Scan for the cell matching the given text and deliver its [X, Y] coordinate at center. 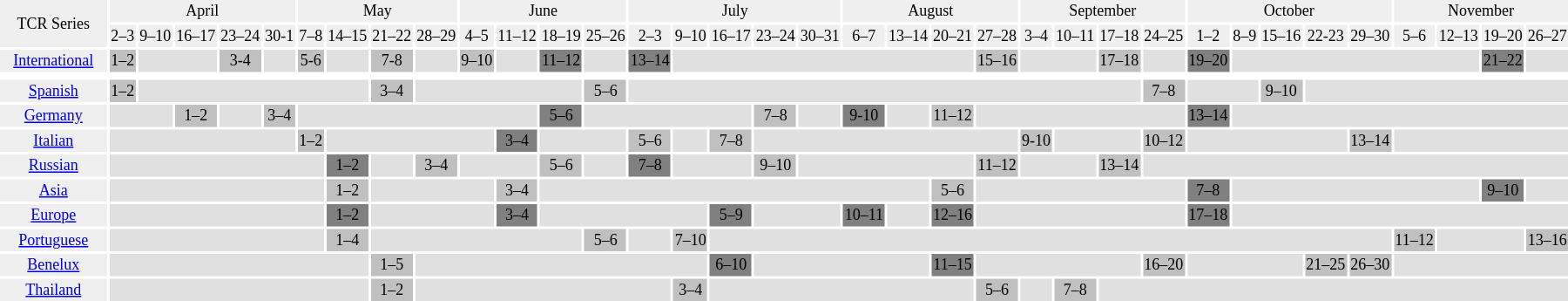
May [378, 11]
6–7 [864, 36]
21–25 [1326, 265]
5–9 [731, 215]
12–13 [1458, 36]
Spanish [54, 92]
October [1289, 11]
10–12 [1164, 140]
24–25 [1164, 36]
13–16 [1547, 240]
Asia [54, 191]
3-4 [240, 61]
June [544, 11]
International [54, 61]
26–30 [1370, 265]
April [202, 11]
11–15 [953, 265]
Italian [54, 140]
TCR Series [54, 24]
November [1481, 11]
Portuguese [54, 240]
7-8 [392, 61]
12–16 [953, 215]
29–30 [1370, 36]
20–21 [953, 36]
4–5 [477, 36]
July [735, 11]
1–5 [392, 265]
30-1 [280, 36]
5-6 [311, 61]
1–4 [348, 240]
7–10 [690, 240]
22-23 [1326, 36]
28–29 [436, 36]
6–10 [731, 265]
25–26 [605, 36]
Europe [54, 215]
Benelux [54, 265]
Germany [54, 116]
30–31 [820, 36]
Russian [54, 166]
8–9 [1245, 36]
16–20 [1164, 265]
27–28 [997, 36]
14–15 [348, 36]
September [1103, 11]
August [930, 11]
18–19 [561, 36]
26–27 [1547, 36]
